Output the (X, Y) coordinate of the center of the cell containing the given text.  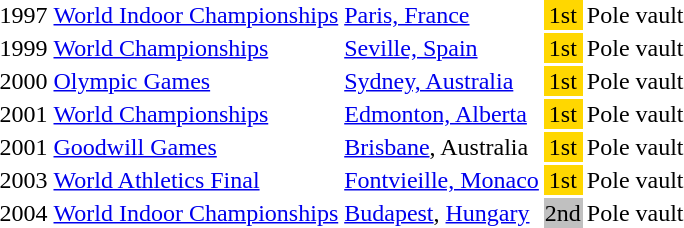
2nd (562, 213)
World Athletics Final (196, 180)
Seville, Spain (442, 48)
Olympic Games (196, 81)
Budapest, Hungary (442, 213)
Goodwill Games (196, 147)
Sydney, Australia (442, 81)
Brisbane, Australia (442, 147)
Fontvieille, Monaco (442, 180)
Paris, France (442, 15)
Edmonton, Alberta (442, 114)
